Find where the given text appears and provide that cell's center as [X, Y] coordinate. 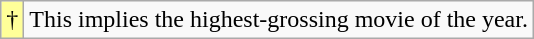
† [12, 20]
This implies the highest-grossing movie of the year. [279, 20]
